From the cell containing the given text, extract its center point as [x, y] coordinate. 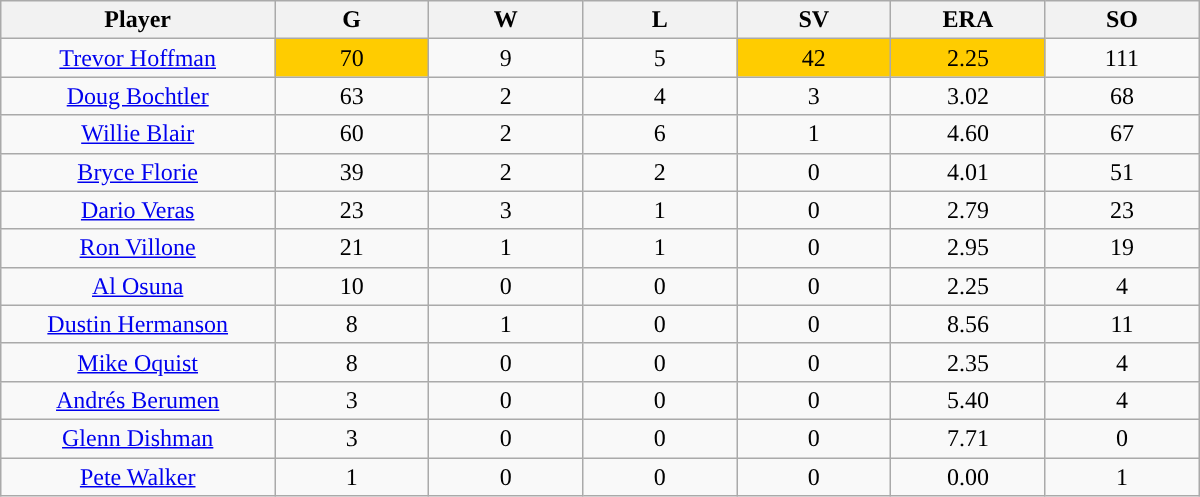
9 [506, 58]
111 [1122, 58]
4.01 [968, 172]
2.35 [968, 362]
2.95 [968, 248]
68 [1122, 96]
4.60 [968, 134]
ERA [968, 20]
Willie Blair [138, 134]
5 [660, 58]
39 [352, 172]
51 [1122, 172]
L [660, 20]
SO [1122, 20]
42 [814, 58]
70 [352, 58]
Trevor Hoffman [138, 58]
0.00 [968, 477]
Ron Villone [138, 248]
G [352, 20]
Mike Oquist [138, 362]
67 [1122, 134]
Player [138, 20]
10 [352, 286]
21 [352, 248]
11 [1122, 324]
Andrés Berumen [138, 400]
60 [352, 134]
Dario Veras [138, 210]
6 [660, 134]
2.79 [968, 210]
Bryce Florie [138, 172]
Pete Walker [138, 477]
Al Osuna [138, 286]
W [506, 20]
5.40 [968, 400]
Doug Bochtler [138, 96]
Dustin Hermanson [138, 324]
63 [352, 96]
SV [814, 20]
7.71 [968, 438]
8.56 [968, 324]
3.02 [968, 96]
19 [1122, 248]
Glenn Dishman [138, 438]
